Find where the given text appears and provide that cell's center as [x, y] coordinate. 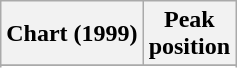
Peakposition [189, 34]
Chart (1999) [72, 34]
